Output the (X, Y) coordinate of the center of the cell containing the given text.  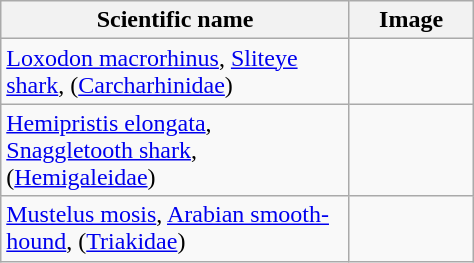
Loxodon macrorhinus, Sliteye shark, (Carcharhinidae) (176, 72)
Mustelus mosis, Arabian smooth-hound, (Triakidae) (176, 228)
Scientific name (176, 20)
Image (411, 20)
Hemipristis elongata, Snaggletooth shark, (Hemigaleidae) (176, 150)
